For the text-containing cell, return its midpoint in [X, Y] coordinate format. 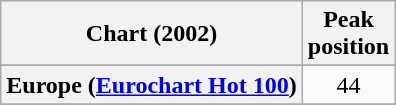
Europe (Eurochart Hot 100) [152, 85]
Peakposition [348, 34]
44 [348, 85]
Chart (2002) [152, 34]
